Provide the [X, Y] coordinate of the cell's center where the given text is located.  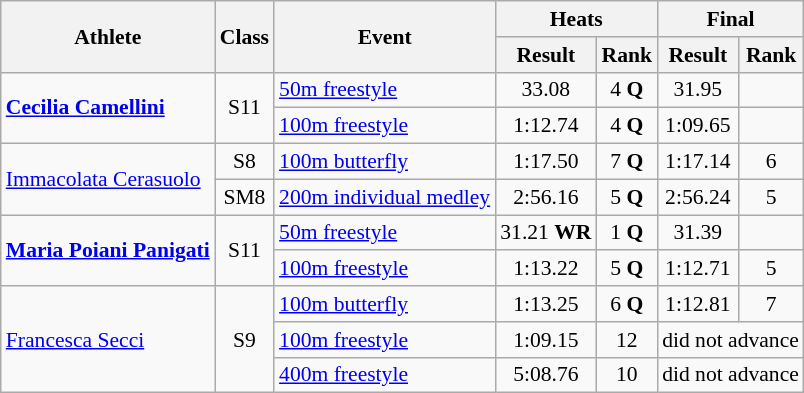
Event [384, 36]
Athlete [108, 36]
1:17.50 [546, 162]
Class [244, 36]
31.39 [698, 233]
1:12.81 [698, 304]
6 Q [628, 304]
1:09.15 [546, 340]
2:56.24 [698, 197]
Heats [576, 19]
31.95 [698, 90]
400m freestyle [384, 375]
1:12.71 [698, 269]
1:12.74 [546, 126]
2:56.16 [546, 197]
S9 [244, 340]
SM8 [244, 197]
1:13.22 [546, 269]
200m individual medley [384, 197]
33.08 [546, 90]
6 [772, 162]
Final [730, 19]
1:13.25 [546, 304]
Cecilia Camellini [108, 108]
1:09.65 [698, 126]
7 Q [628, 162]
Immacolata Cerasuolo [108, 180]
12 [628, 340]
7 [772, 304]
Maria Poiani Panigati [108, 250]
Francesca Secci [108, 340]
S8 [244, 162]
1 Q [628, 233]
10 [628, 375]
1:17.14 [698, 162]
5:08.76 [546, 375]
31.21 WR [546, 233]
